Find where the given text appears and provide that cell's center as [x, y] coordinate. 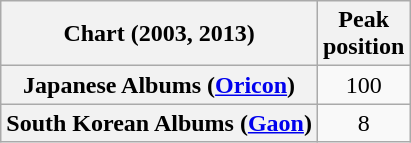
8 [363, 123]
Japanese Albums (Oricon) [160, 85]
100 [363, 85]
South Korean Albums (Gaon) [160, 123]
Peakposition [363, 34]
Chart (2003, 2013) [160, 34]
